From the cell containing the given text, extract its center point as [x, y] coordinate. 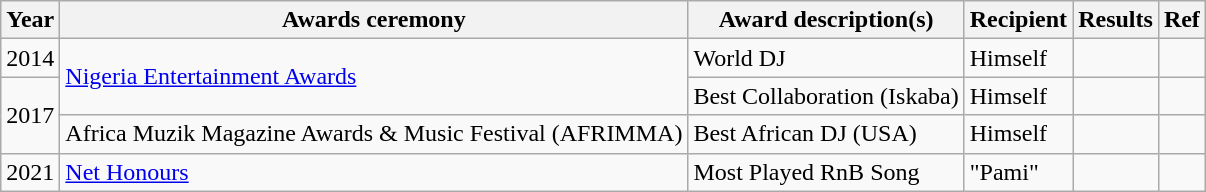
Nigeria Entertainment Awards [374, 77]
Best African DJ (USA) [826, 134]
Year [30, 20]
Ref [1182, 20]
Best Collaboration (Iskaba) [826, 96]
2017 [30, 115]
Awards ceremony [374, 20]
Recipient [1018, 20]
Award description(s) [826, 20]
Most Played RnB Song [826, 172]
Net Honours [374, 172]
Africa Muzik Magazine Awards & Music Festival (AFRIMMA) [374, 134]
2021 [30, 172]
2014 [30, 58]
"Pami" [1018, 172]
World DJ [826, 58]
Results [1116, 20]
